Determine the (x, y) coordinate at the center of the cell enclosing the given text.  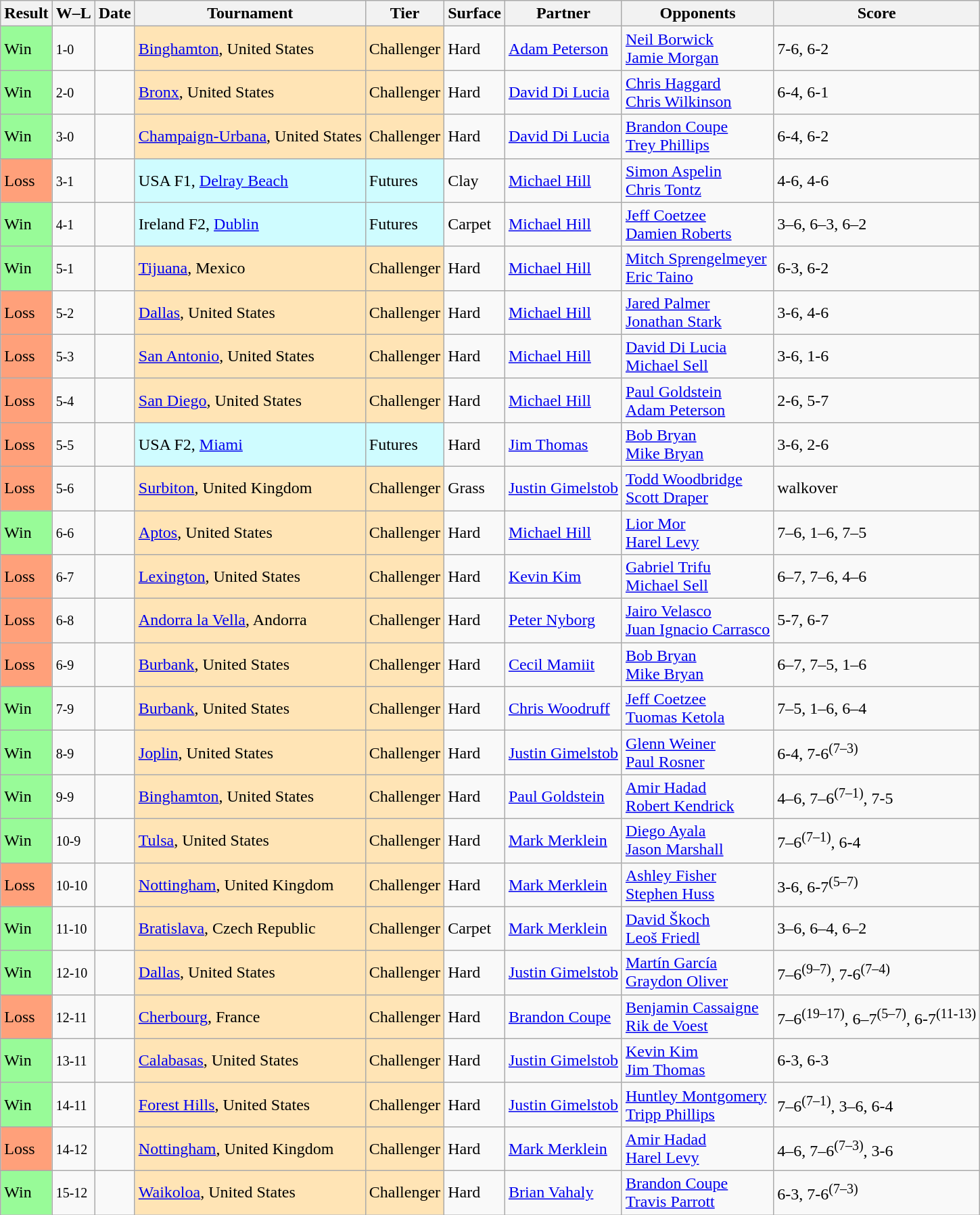
4–6, 7–6(7–3), 3-6 (877, 1149)
12-10 (73, 973)
Kevin Kim Jim Thomas (697, 1061)
Waikoloa, United States (250, 1192)
10-10 (73, 885)
Adam Peterson (563, 49)
7-9 (73, 709)
3-1 (73, 180)
Amir Hadad Harel Levy (697, 1149)
Peter Nyborg (563, 621)
Bratislava, Czech Republic (250, 928)
7–6(19–17), 6–7(5–7), 6-7(11-13) (877, 1016)
Surface (475, 14)
14-11 (73, 1104)
San Antonio, United States (250, 356)
6-4, 7-6(7–3) (877, 752)
Aptos, United States (250, 532)
Glenn Weiner Paul Rosner (697, 752)
5-6 (73, 488)
Paul Goldstein Adam Peterson (697, 400)
2-6, 5-7 (877, 400)
3-6, 4-6 (877, 313)
Brandon Coupe Trey Phillips (697, 137)
14-12 (73, 1149)
Amir Hadad Robert Kendrick (697, 797)
11-10 (73, 928)
13-11 (73, 1061)
7–6, 1–6, 7–5 (877, 532)
Kevin Kim (563, 576)
Lexington, United States (250, 576)
6-3, 7-6(7–3) (877, 1192)
Tijuana, Mexico (250, 268)
Jared Palmer Jonathan Stark (697, 313)
Benjamin Cassaigne Rik de Voest (697, 1016)
5-3 (73, 356)
12-11 (73, 1016)
David Škoch Leoš Friedl (697, 928)
5-1 (73, 268)
Ashley Fisher Stephen Huss (697, 885)
3-6, 2-6 (877, 444)
Chris Haggard Chris Wilkinson (697, 92)
6-4, 6-1 (877, 92)
Jeff Coetzee Tuomas Ketola (697, 709)
Tulsa, United States (250, 840)
Tier (404, 14)
Brandon Coupe Travis Parrott (697, 1192)
2-0 (73, 92)
Martín García Graydon Oliver (697, 973)
6-4, 6-2 (877, 137)
Partner (563, 14)
4–6, 7–6(7–1), 7-5 (877, 797)
10-9 (73, 840)
Clay (475, 180)
6-6 (73, 532)
6-3, 6-3 (877, 1061)
Surbiton, United Kingdom (250, 488)
1-0 (73, 49)
3-0 (73, 137)
W–L (73, 14)
Jeff Coetzee Damien Roberts (697, 225)
6-3, 6-2 (877, 268)
6–7, 7–6, 4–6 (877, 576)
15-12 (73, 1192)
San Diego, United States (250, 400)
Brian Vahaly (563, 1192)
Gabriel Trifu Michael Sell (697, 576)
Result (26, 14)
Huntley Montgomery Tripp Phillips (697, 1104)
Cherbourg, France (250, 1016)
Neil Borwick Jamie Morgan (697, 49)
5-5 (73, 444)
Joplin, United States (250, 752)
4-6, 4-6 (877, 180)
USA F2, Miami (250, 444)
Jim Thomas (563, 444)
Cecil Mamiit (563, 664)
6–7, 7–5, 1–6 (877, 664)
3–6, 6–4, 6–2 (877, 928)
Date (115, 14)
7-6, 6-2 (877, 49)
walkover (877, 488)
Paul Goldstein (563, 797)
Forest Hills, United States (250, 1104)
Diego Ayala Jason Marshall (697, 840)
5-2 (73, 313)
Chris Woodruff (563, 709)
6-9 (73, 664)
9-9 (73, 797)
3-6, 6-7(5–7) (877, 885)
Bronx, United States (250, 92)
Todd Woodbridge Scott Draper (697, 488)
3–6, 6–3, 6–2 (877, 225)
8-9 (73, 752)
7–5, 1–6, 6–4 (877, 709)
7–6(7–1), 3–6, 6-4 (877, 1104)
Mitch Sprengelmeyer Eric Taino (697, 268)
Andorra la Vella, Andorra (250, 621)
Simon Aspelin Chris Tontz (697, 180)
7–6(7–1), 6-4 (877, 840)
4-1 (73, 225)
Opponents (697, 14)
5-4 (73, 400)
Tournament (250, 14)
Jairo Velasco Juan Ignacio Carrasco (697, 621)
3-6, 1-6 (877, 356)
Calabasas, United States (250, 1061)
6-8 (73, 621)
Champaign-Urbana, United States (250, 137)
Ireland F2, Dublin (250, 225)
Grass (475, 488)
7–6(9–7), 7-6(7–4) (877, 973)
5-7, 6-7 (877, 621)
6-7 (73, 576)
USA F1, Delray Beach (250, 180)
Score (877, 14)
Brandon Coupe (563, 1016)
David Di Lucia Michael Sell (697, 356)
Lior Mor Harel Levy (697, 532)
